Return (x, y) of the center of cell containing provided text 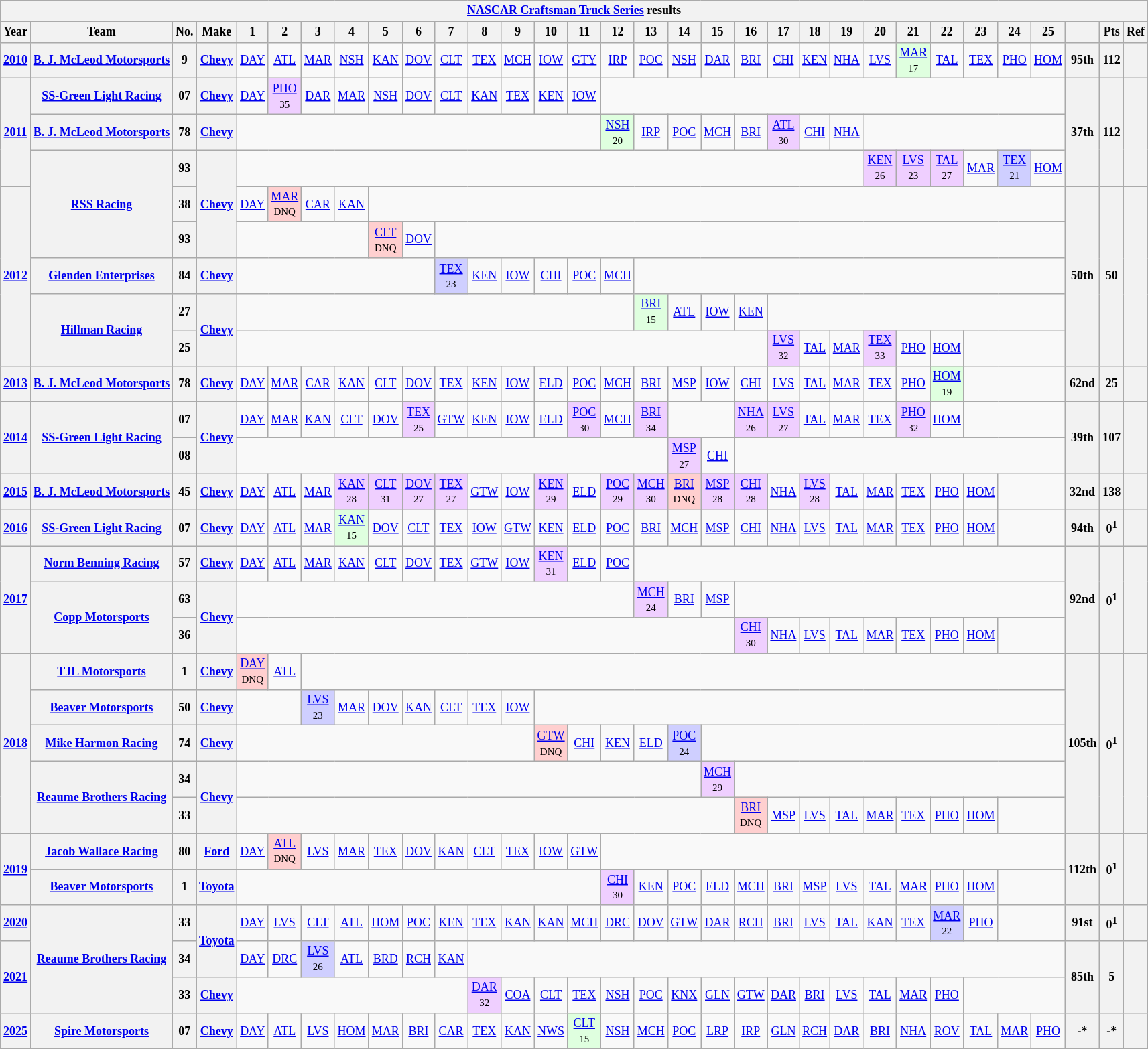
GTY (584, 60)
22 (948, 32)
MAR22 (948, 923)
NASCAR Craftsman Truck Series results (574, 11)
2018 (16, 744)
TEX23 (451, 276)
CLT31 (386, 492)
KNX (684, 995)
KEN31 (551, 563)
Norm Benning Racing (101, 563)
2020 (16, 923)
2019 (16, 869)
2010 (16, 60)
RSS Racing (101, 204)
Glenden Enterprises (101, 276)
LRP (718, 1031)
24 (1015, 32)
63 (185, 600)
CLT15 (584, 1031)
ATL30 (783, 132)
MCH24 (651, 600)
10 (551, 32)
POC29 (618, 492)
91st (1082, 923)
Year (16, 32)
15 (718, 32)
KAN15 (351, 528)
Pts (1112, 32)
Team (101, 32)
TAL27 (948, 168)
57 (185, 563)
95th (1082, 60)
4 (351, 32)
TEX33 (880, 348)
38 (185, 204)
45 (185, 492)
MCH30 (651, 492)
105th (1082, 744)
NHA26 (751, 420)
107 (1112, 438)
COA (518, 995)
Make (217, 32)
Ford (217, 851)
39th (1082, 438)
CLTDNQ (386, 240)
GTWDNQ (551, 744)
27 (185, 312)
50th (1082, 276)
PHO32 (913, 420)
LVS26 (318, 959)
PHO35 (285, 96)
2011 (16, 133)
TEX25 (419, 420)
Copp Motorsports (101, 618)
ROV (948, 1031)
NWS (551, 1031)
2025 (16, 1031)
DAYDNQ (253, 672)
84 (185, 276)
2017 (16, 599)
85th (1082, 977)
NSH20 (618, 132)
MSP28 (718, 492)
11 (584, 32)
Hillman Racing (101, 330)
2013 (16, 384)
LVS32 (783, 348)
20 (880, 32)
Ref (1136, 32)
2014 (16, 438)
CHI28 (751, 492)
32nd (1082, 492)
112th (1082, 869)
POC30 (584, 420)
DAR32 (485, 995)
MCH29 (718, 780)
TEX21 (1015, 168)
138 (1112, 492)
MSP27 (684, 456)
23 (981, 32)
08 (185, 456)
BRI34 (651, 420)
2015 (16, 492)
TEX27 (451, 492)
Jacob Wallace Racing (101, 851)
80 (185, 851)
BRI15 (651, 312)
LVS27 (783, 420)
16 (751, 32)
MARDNQ (285, 204)
21 (913, 32)
2012 (16, 276)
LVS28 (815, 492)
KEN29 (551, 492)
2016 (16, 528)
19 (846, 32)
12 (618, 32)
14 (684, 32)
BRD (386, 959)
2021 (16, 977)
KEN26 (880, 168)
POC24 (684, 744)
DOV27 (419, 492)
92nd (1082, 599)
36 (185, 636)
6 (419, 32)
ATLDNQ (285, 851)
94th (1082, 528)
No. (185, 32)
8 (485, 32)
7 (451, 32)
Spire Motorsports (101, 1031)
62nd (1082, 384)
KAN28 (351, 492)
18 (815, 32)
HOM19 (948, 384)
17 (783, 32)
Mike Harmon Racing (101, 744)
TJL Motorsports (101, 672)
13 (651, 32)
74 (185, 744)
MAR17 (913, 60)
3 (318, 32)
37th (1082, 133)
2 (285, 32)
